Identify which cell holds the provided text, then report its (X, Y) central coordinate. 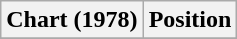
Chart (1978) (72, 20)
Position (190, 20)
